Return [x, y] of the center of cell containing provided text 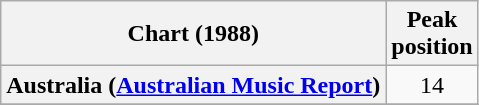
Peakposition [432, 34]
14 [432, 85]
Australia (Australian Music Report) [194, 85]
Chart (1988) [194, 34]
